Scan for the cell matching the given text and deliver its (x, y) coordinate at center. 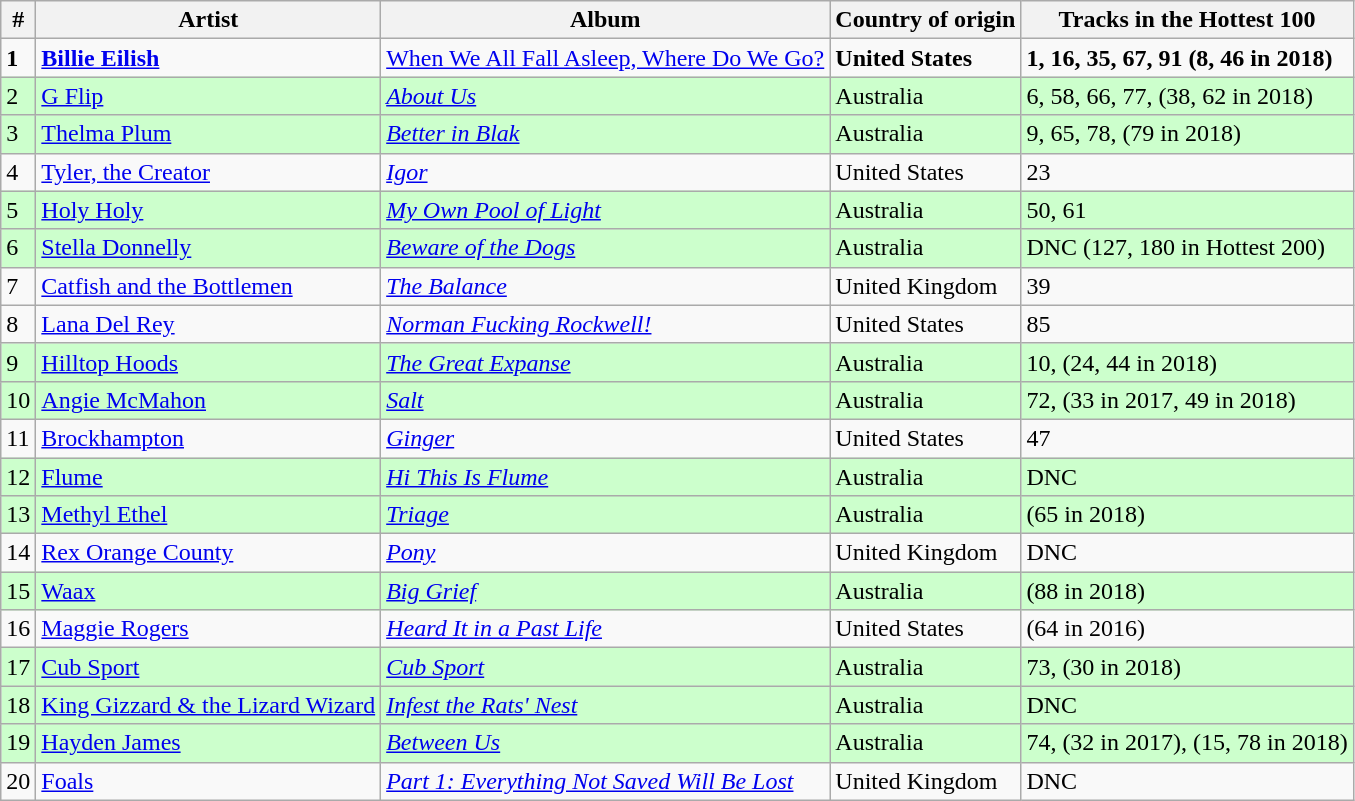
Tracks in the Hottest 100 (1187, 20)
47 (1187, 438)
Country of origin (926, 20)
Heard It in a Past Life (606, 629)
Between Us (606, 743)
Hilltop Hoods (208, 362)
Thelma Plum (208, 134)
Part 1: Everything Not Saved Will Be Lost (606, 781)
6 (18, 248)
King Gizzard & the Lizard Wizard (208, 705)
Catfish and the Bottlemen (208, 286)
1, 16, 35, 67, 91 (8, 46 in 2018) (1187, 58)
Salt (606, 400)
5 (18, 210)
11 (18, 438)
Maggie Rogers (208, 629)
16 (18, 629)
19 (18, 743)
Better in Blak (606, 134)
10, (24, 44 in 2018) (1187, 362)
Tyler, the Creator (208, 172)
Artist (208, 20)
4 (18, 172)
Norman Fucking Rockwell! (606, 324)
39 (1187, 286)
1 (18, 58)
8 (18, 324)
Lana Del Rey (208, 324)
The Balance (606, 286)
Hi This Is Flume (606, 477)
50, 61 (1187, 210)
Foals (208, 781)
(88 in 2018) (1187, 591)
G Flip (208, 96)
Infest the Rats' Nest (606, 705)
9, 65, 78, (79 in 2018) (1187, 134)
10 (18, 400)
About Us (606, 96)
Angie McMahon (208, 400)
9 (18, 362)
Album (606, 20)
6, 58, 66, 77, (38, 62 in 2018) (1187, 96)
12 (18, 477)
Igor (606, 172)
Flume (208, 477)
# (18, 20)
17 (18, 667)
Holy Holy (208, 210)
My Own Pool of Light (606, 210)
74, (32 in 2017), (15, 78 in 2018) (1187, 743)
14 (18, 553)
73, (30 in 2018) (1187, 667)
72, (33 in 2017, 49 in 2018) (1187, 400)
When We All Fall Asleep, Where Do We Go? (606, 58)
20 (18, 781)
23 (1187, 172)
3 (18, 134)
Big Grief (606, 591)
Brockhampton (208, 438)
Billie Eilish (208, 58)
Pony (606, 553)
7 (18, 286)
85 (1187, 324)
Triage (606, 515)
Rex Orange County (208, 553)
(64 in 2016) (1187, 629)
13 (18, 515)
Hayden James (208, 743)
Waax (208, 591)
The Great Expanse (606, 362)
DNC (127, 180 in Hottest 200) (1187, 248)
Methyl Ethel (208, 515)
2 (18, 96)
Beware of the Dogs (606, 248)
Stella Donnelly (208, 248)
18 (18, 705)
(65 in 2018) (1187, 515)
15 (18, 591)
Ginger (606, 438)
